Output the [X, Y] coordinate of the center of the cell containing the given text.  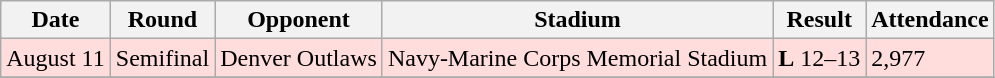
Result [820, 20]
L 12–13 [820, 58]
Denver Outlaws [299, 58]
August 11 [56, 58]
Stadium [577, 20]
Round [162, 20]
Date [56, 20]
2,977 [930, 58]
Opponent [299, 20]
Attendance [930, 20]
Semifinal [162, 58]
Navy-Marine Corps Memorial Stadium [577, 58]
